Pinpoint the cell where the given text exists, returning its [X, Y] midpoint coordinate. 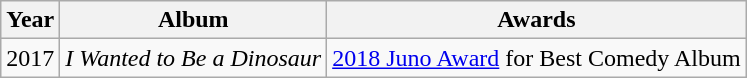
Awards [537, 20]
Album [194, 20]
2018 Juno Award for Best Comedy Album [537, 58]
I Wanted to Be a Dinosaur [194, 58]
2017 [30, 58]
Year [30, 20]
